Return [x, y] of the center of cell containing provided text 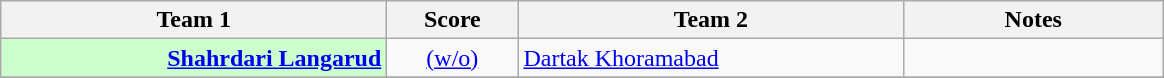
Team 1 [194, 20]
(w/o) [452, 58]
Score [452, 20]
Shahrdari Langarud [194, 58]
Notes [1034, 20]
Team 2 [711, 20]
Dartak Khoramabad [711, 58]
